For the text-containing cell, return its midpoint in (x, y) coordinate format. 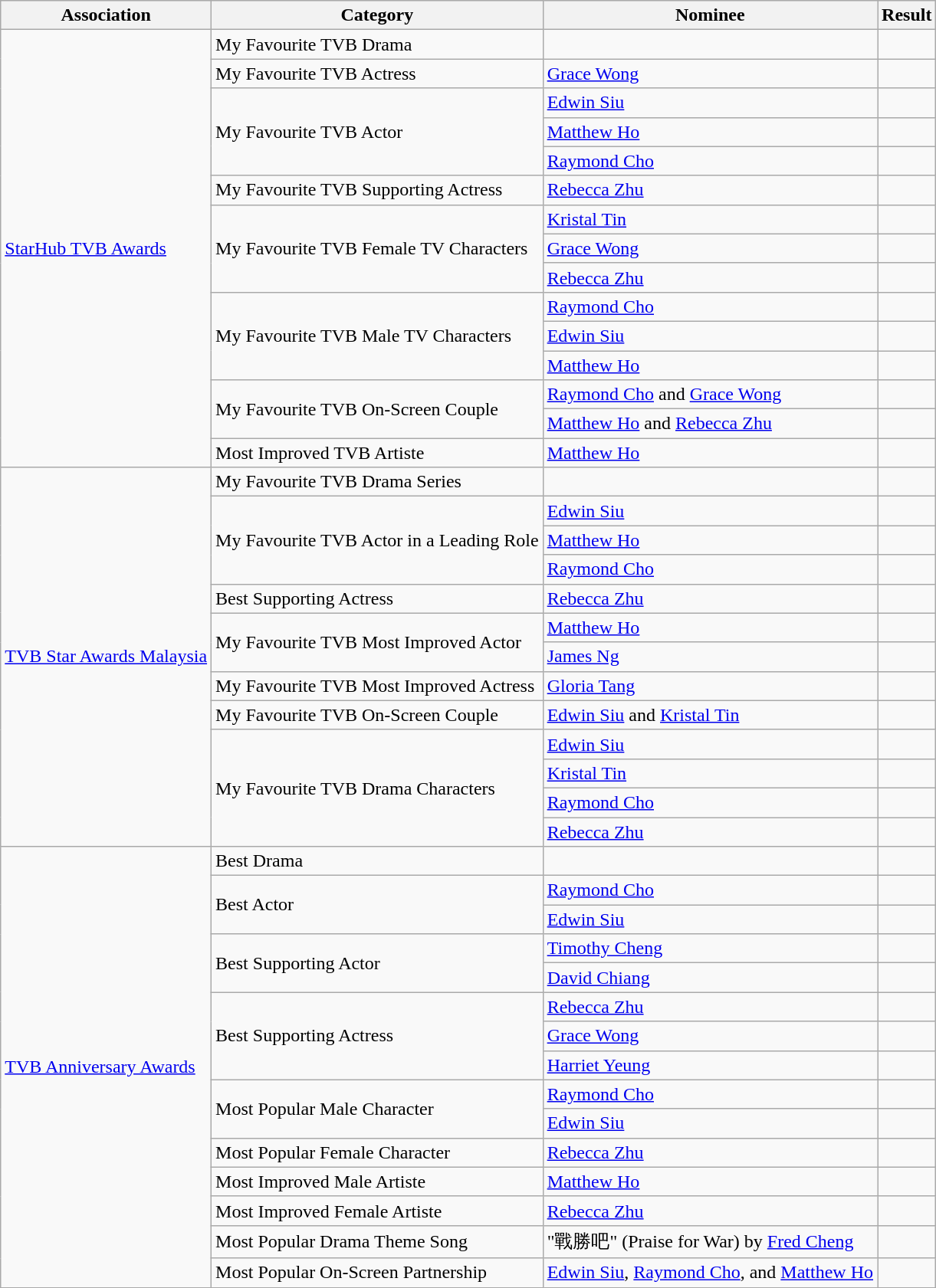
My Favourite TVB Drama Characters (377, 788)
My Favourite TVB Drama (377, 44)
Most Popular Female Character (377, 1152)
Matthew Ho and Rebecca Zhu (710, 424)
Best Supporting Actor (377, 963)
Most Popular On-Screen Partnership (377, 1273)
Raymond Cho and Grace Wong (710, 395)
My Favourite TVB Male TV Characters (377, 336)
Most Improved TVB Artiste (377, 453)
Best Actor (377, 905)
"戰勝吧" (Praise for War) by Fred Cheng (710, 1241)
My Favourite TVB Most Improved Actor (377, 642)
Most Popular Drama Theme Song (377, 1241)
Result (907, 15)
Category (377, 15)
TVB Star Awards Malaysia (106, 657)
Timothy Cheng (710, 949)
Most Improved Male Artiste (377, 1181)
My Favourite TVB Actor in a Leading Role (377, 540)
My Favourite TVB Actor (377, 132)
Harriet Yeung (710, 1065)
James Ng (710, 657)
StarHub TVB Awards (106, 248)
TVB Anniversary Awards (106, 1067)
Edwin Siu, Raymond Cho, and Matthew Ho (710, 1273)
Association (106, 15)
My Favourite TVB Most Improved Actress (377, 686)
Most Popular Male Character (377, 1109)
Gloria Tang (710, 686)
Best Drama (377, 861)
My Favourite TVB Actress (377, 74)
Most Improved Female Artiste (377, 1211)
Edwin Siu and Kristal Tin (710, 715)
My Favourite TVB Drama Series (377, 482)
My Favourite TVB Supporting Actress (377, 190)
David Chiang (710, 978)
Nominee (710, 15)
My Favourite TVB Female TV Characters (377, 248)
